Pinpoint the cell where the given text exists, returning its (x, y) midpoint coordinate. 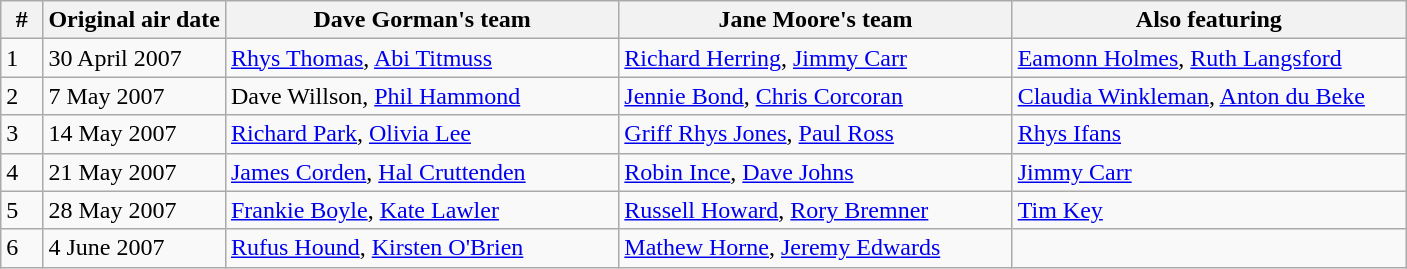
Robin Ince, Dave Johns (816, 172)
6 (22, 248)
Also featuring (1208, 20)
Jennie Bond, Chris Corcoran (816, 96)
Russell Howard, Rory Bremner (816, 210)
Original air date (134, 20)
Jane Moore's team (816, 20)
30 April 2007 (134, 58)
3 (22, 134)
Mathew Horne, Jeremy Edwards (816, 248)
Frankie Boyle, Kate Lawler (422, 210)
14 May 2007 (134, 134)
1 (22, 58)
# (22, 20)
Eamonn Holmes, Ruth Langsford (1208, 58)
Rhys Thomas, Abi Titmuss (422, 58)
5 (22, 210)
4 June 2007 (134, 248)
Dave Willson, Phil Hammond (422, 96)
Dave Gorman's team (422, 20)
Rufus Hound, Kirsten O'Brien (422, 248)
Claudia Winkleman, Anton du Beke (1208, 96)
Richard Herring, Jimmy Carr (816, 58)
4 (22, 172)
28 May 2007 (134, 210)
Griff Rhys Jones, Paul Ross (816, 134)
21 May 2007 (134, 172)
Tim Key (1208, 210)
2 (22, 96)
James Corden, Hal Cruttenden (422, 172)
Richard Park, Olivia Lee (422, 134)
7 May 2007 (134, 96)
Rhys Ifans (1208, 134)
Jimmy Carr (1208, 172)
